Detect which cell encompasses the target text, then output its (x, y) center coordinate. 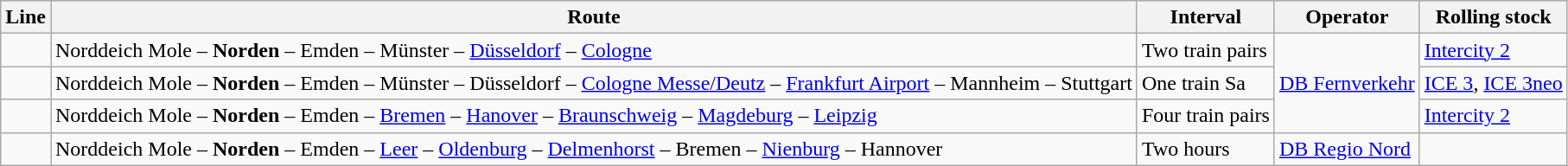
Norddeich Mole – Norden – Emden – Leer – Oldenburg – Delmenhorst – Bremen – Nienburg – Hannover (593, 149)
Norddeich Mole – Norden – Emden – Münster – Düsseldorf – Cologne Messe/Deutz – Frankfurt Airport – Mannheim – Stuttgart (593, 83)
Norddeich Mole – Norden – Emden – Bremen – Hanover – Braunschweig – Magdeburg – Leipzig (593, 116)
Operator (1347, 17)
Route (593, 17)
One train Sa (1205, 83)
Two hours (1205, 149)
Norddeich Mole – Norden – Emden – Münster – Düsseldorf – Cologne (593, 50)
Line (26, 17)
Four train pairs (1205, 116)
DB Regio Nord (1347, 149)
ICE 3, ICE 3neo (1494, 83)
Interval (1205, 17)
Two train pairs (1205, 50)
Rolling stock (1494, 17)
DB Fernverkehr (1347, 83)
